Capture the cell that displays the provided text and extract its [x, y] central coordinate. 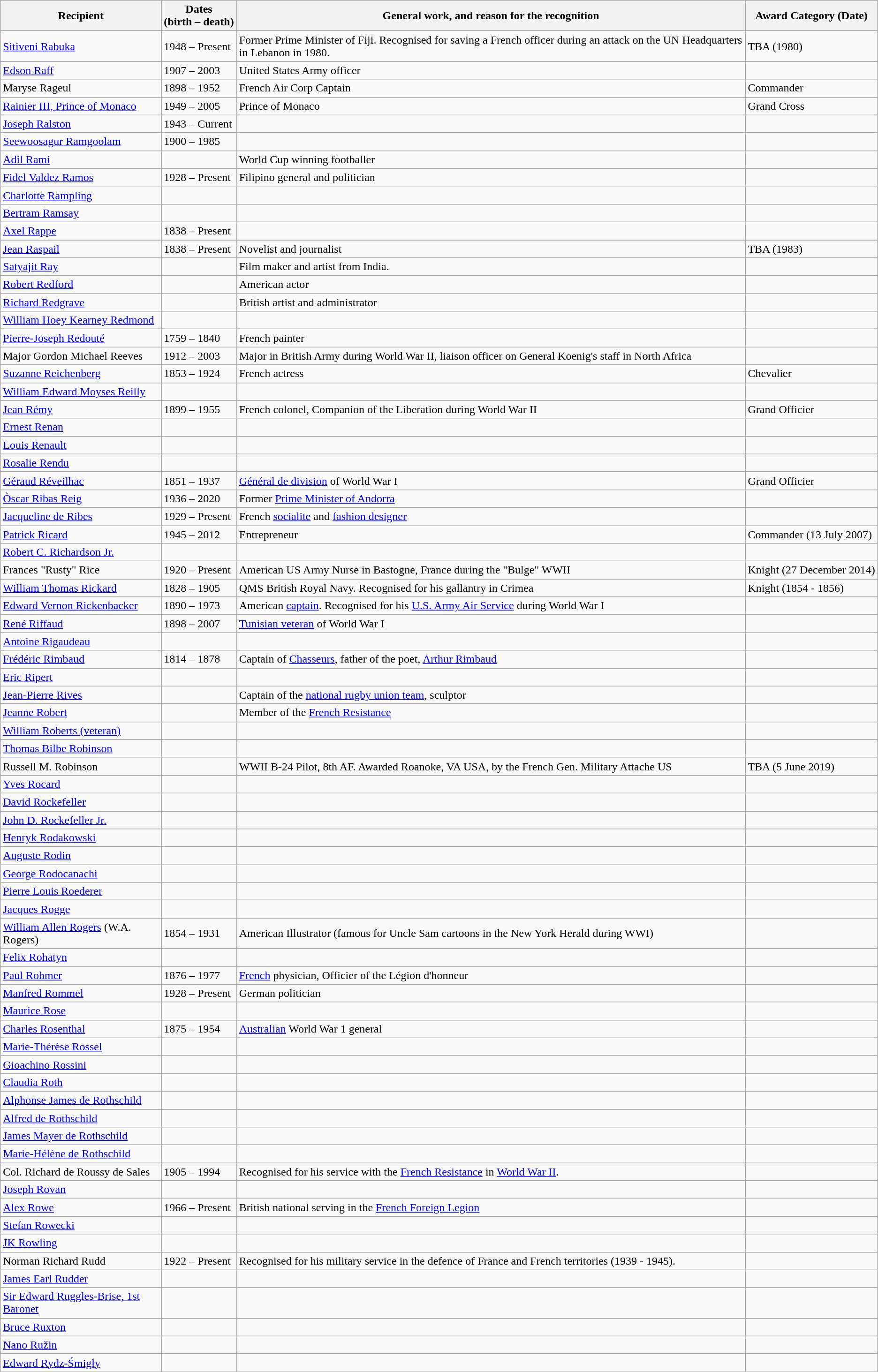
Marie-Hélène de Rothschild [81, 1154]
1828 – 1905 [199, 588]
Charles Rosenthal [81, 1029]
1922 – Present [199, 1261]
Knight (1854 - 1856) [811, 588]
Robert Redford [81, 285]
Henryk Rodakowski [81, 838]
Major in British Army during World War II, liaison officer on General Koenig's staff in North Africa [491, 356]
Yves Rocard [81, 784]
Stefan Rowecki [81, 1225]
Grand Cross [811, 106]
Pierre-Joseph Redouté [81, 338]
Alex Rowe [81, 1207]
Thomas Bilbe Robinson [81, 748]
Knight (27 December 2014) [811, 570]
American captain. Recognised for his U.S. Army Air Service during World War I [491, 606]
1948 – Present [199, 46]
Rosalie Rendu [81, 463]
Filipino general and politician [491, 177]
1936 – 2020 [199, 498]
Auguste Rodin [81, 856]
Seewoosagur Ramgoolam [81, 142]
Satyajit Ray [81, 267]
Commander [811, 88]
French Air Corp Captain [491, 88]
1899 – 1955 [199, 409]
TBA (5 June 2019) [811, 766]
Suzanne Reichenberg [81, 374]
William Edward Moyses Reilly [81, 392]
1912 – 2003 [199, 356]
Captain of the national rugby union team, sculptor [491, 695]
Chevalier [811, 374]
1898 – 2007 [199, 624]
William Roberts (veteran) [81, 731]
Charlotte Rampling [81, 195]
TBA (1983) [811, 249]
Former Prime Minister of Fiji. Recognised for saving a French officer during an attack on the UN Headquarters in Lebanon in 1980. [491, 46]
WWII B-24 Pilot, 8th AF. Awarded Roanoke, VA USA, by the French Gen. Military Attache US [491, 766]
Former Prime Minister of Andorra [491, 498]
French colonel, Companion of the Liberation during World War II [491, 409]
World Cup winning footballer [491, 159]
Col. Richard de Roussy de Sales [81, 1172]
Antoine Rigaudeau [81, 641]
French actress [491, 374]
James Earl Rudder [81, 1279]
Eric Ripert [81, 677]
1945 – 2012 [199, 534]
1876 – 1977 [199, 975]
Òscar Ribas Reig [81, 498]
1966 – Present [199, 1207]
Bertram Ramsay [81, 213]
John D. Rockefeller Jr. [81, 820]
Jean-Pierre Rives [81, 695]
1920 – Present [199, 570]
Jacqueline de Ribes [81, 516]
Alphonse James de Rothschild [81, 1100]
Frances "Rusty" Rice [81, 570]
Patrick Ricard [81, 534]
Paul Rohmer [81, 975]
1900 – 1985 [199, 142]
German politician [491, 993]
Recipient [81, 16]
Maurice Rose [81, 1011]
American US Army Nurse in Bastogne, France during the "Bulge" WWII [491, 570]
Russell M. Robinson [81, 766]
Prince of Monaco [491, 106]
Joseph Rovan [81, 1190]
William Thomas Rickard [81, 588]
Axel Rappe [81, 231]
French socialite and fashion designer [491, 516]
Edward Rydz-Śmigły [81, 1363]
French painter [491, 338]
1949 – 2005 [199, 106]
Fidel Valdez Ramos [81, 177]
Nano Ružin [81, 1345]
Frédéric Rimbaud [81, 659]
Australian World War 1 general [491, 1029]
Recognised for his military service in the defence of France and French territories (1939 - 1945). [491, 1261]
French physician, Officier of the Légion d'honneur [491, 975]
Maryse Rageul [81, 88]
Sitiveni Rabuka [81, 46]
Richard Redgrave [81, 302]
William Hoey Kearney Redmond [81, 320]
1929 – Present [199, 516]
1907 – 2003 [199, 70]
General work, and reason for the recognition [491, 16]
American actor [491, 285]
American Illustrator (famous for Uncle Sam cartoons in the New York Herald during WWI) [491, 933]
Novelist and journalist [491, 249]
George Rodocanachi [81, 874]
Adil Rami [81, 159]
Film maker and artist from India. [491, 267]
1759 – 1840 [199, 338]
1905 – 1994 [199, 1172]
Général de division of World War I [491, 481]
Recognised for his service with the French Resistance in World War II. [491, 1172]
Louis Renault [81, 445]
Jean Raspail [81, 249]
Award Category (Date) [811, 16]
1814 – 1878 [199, 659]
Jeanne Robert [81, 713]
Edson Raff [81, 70]
Robert C. Richardson Jr. [81, 552]
TBA (1980) [811, 46]
Sir Edward Ruggles-Brise, 1st Baronet [81, 1303]
United States Army officer [491, 70]
William Allen Rogers (W.A. Rogers) [81, 933]
Bruce Ruxton [81, 1327]
Jean Rémy [81, 409]
David Rockefeller [81, 802]
1853 – 1924 [199, 374]
1854 – 1931 [199, 933]
Manfred Rommel [81, 993]
Captain of Chasseurs, father of the poet, Arthur Rimbaud [491, 659]
Claudia Roth [81, 1082]
1943 – Current [199, 124]
Norman Richard Rudd [81, 1261]
QMS British Royal Navy. Recognised for his gallantry in Crimea [491, 588]
1851 – 1937 [199, 481]
Gioachino Rossini [81, 1064]
Géraud Réveilhac [81, 481]
Rainier III, Prince of Monaco [81, 106]
1898 – 1952 [199, 88]
Jacques Rogge [81, 909]
Alfred de Rothschild [81, 1118]
1875 – 1954 [199, 1029]
1890 – 1973 [199, 606]
Dates(birth – death) [199, 16]
Commander (13 July 2007) [811, 534]
JK Rowling [81, 1243]
British national serving in the French Foreign Legion [491, 1207]
Ernest Renan [81, 427]
Member of the French Resistance [491, 713]
Entrepreneur [491, 534]
Tunisian veteran of World War I [491, 624]
Edward Vernon Rickenbacker [81, 606]
James Mayer de Rothschild [81, 1136]
Marie-Thérèse Rossel [81, 1047]
British artist and administrator [491, 302]
Felix Rohatyn [81, 957]
Major Gordon Michael Reeves [81, 356]
Pierre Louis Roederer [81, 891]
René Riffaud [81, 624]
Joseph Ralston [81, 124]
